Return (x, y) of the center of cell containing provided text 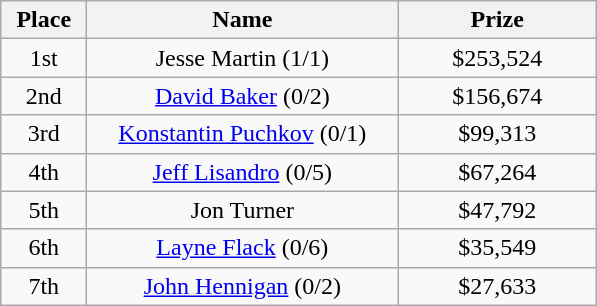
2nd (44, 96)
6th (44, 248)
John Hennigan (0/2) (242, 286)
$99,313 (498, 134)
Layne Flack (0/6) (242, 248)
7th (44, 286)
5th (44, 210)
$47,792 (498, 210)
$156,674 (498, 96)
Name (242, 20)
$67,264 (498, 172)
3rd (44, 134)
Place (44, 20)
4th (44, 172)
Prize (498, 20)
Konstantin Puchkov (0/1) (242, 134)
Jesse Martin (1/1) (242, 58)
$253,524 (498, 58)
David Baker (0/2) (242, 96)
$35,549 (498, 248)
$27,633 (498, 286)
Jeff Lisandro (0/5) (242, 172)
Jon Turner (242, 210)
1st (44, 58)
